Locate the cell with the specified text and output its (x, y) center coordinate. 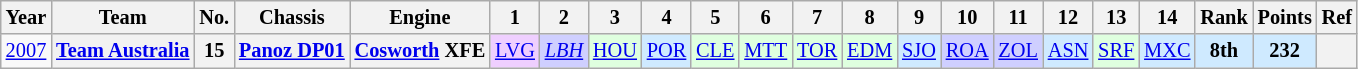
MTT (766, 51)
232 (1285, 51)
TOR (817, 51)
2007 (26, 51)
8th (1224, 51)
1 (515, 17)
CLE (715, 51)
ROA (968, 51)
LVG (515, 51)
3 (615, 17)
13 (1116, 17)
ZOL (1018, 51)
5 (715, 17)
Year (26, 17)
Team (122, 17)
POR (666, 51)
No. (214, 17)
Chassis (292, 17)
SJO (919, 51)
15 (214, 51)
Ref (1337, 17)
6 (766, 17)
11 (1018, 17)
12 (1068, 17)
MXC (1167, 51)
ASN (1068, 51)
Cosworth XFE (420, 51)
14 (1167, 17)
Rank (1224, 17)
Panoz DP01 (292, 51)
4 (666, 17)
EDM (870, 51)
SRF (1116, 51)
Team Australia (122, 51)
10 (968, 17)
7 (817, 17)
9 (919, 17)
2 (564, 17)
LBH (564, 51)
Engine (420, 17)
8 (870, 17)
Points (1285, 17)
HOU (615, 51)
